Find where the given text appears and provide that cell's center as (x, y) coordinate. 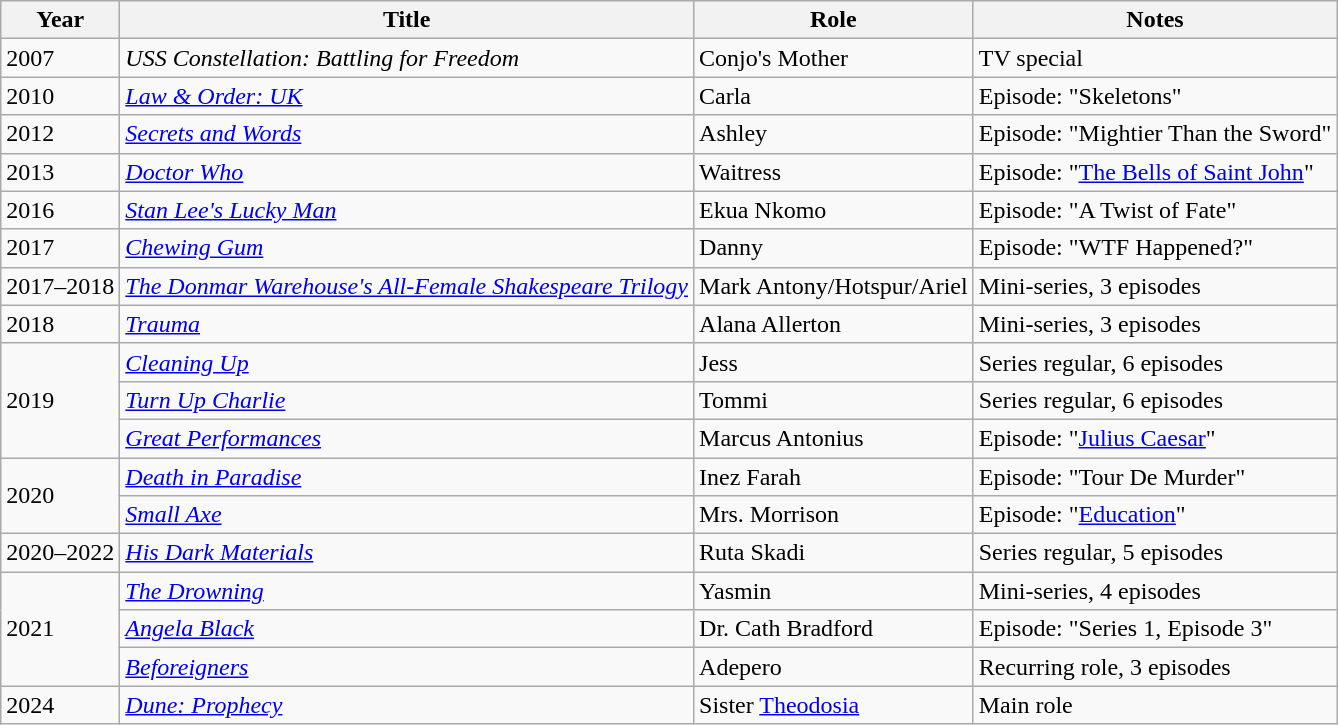
Dune: Prophecy (407, 705)
2013 (60, 172)
Episode: "The Bells of Saint John" (1155, 172)
Ekua Nkomo (834, 210)
Alana Allerton (834, 324)
Marcus Antonius (834, 438)
Episode: "Skeletons" (1155, 96)
Trauma (407, 324)
Episode: "Education" (1155, 515)
2018 (60, 324)
Chewing Gum (407, 248)
Great Performances (407, 438)
Angela Black (407, 629)
Notes (1155, 20)
Secrets and Words (407, 134)
Death in Paradise (407, 477)
Cleaning Up (407, 362)
2010 (60, 96)
Mrs. Morrison (834, 515)
Jess (834, 362)
2016 (60, 210)
2017 (60, 248)
Mark Antony/Hotspur/Ariel (834, 286)
His Dark Materials (407, 553)
Carla (834, 96)
Ashley (834, 134)
Title (407, 20)
2021 (60, 629)
The Donmar Warehouse's All-Female Shakespeare Trilogy (407, 286)
Stan Lee's Lucky Man (407, 210)
Ruta Skadi (834, 553)
Recurring role, 3 episodes (1155, 667)
Role (834, 20)
Tommi (834, 400)
Episode: "WTF Happened?" (1155, 248)
Danny (834, 248)
Waitress (834, 172)
2020 (60, 496)
2020–2022 (60, 553)
Episode: "Mightier Than the Sword" (1155, 134)
Doctor Who (407, 172)
Series regular, 5 episodes (1155, 553)
Episode: "Series 1, Episode 3" (1155, 629)
2012 (60, 134)
USS Constellation: Battling for Freedom (407, 58)
Year (60, 20)
Small Axe (407, 515)
2019 (60, 400)
Episode: "Julius Caesar" (1155, 438)
Adepero (834, 667)
TV special (1155, 58)
Beforeigners (407, 667)
2024 (60, 705)
Yasmin (834, 591)
Dr. Cath Bradford (834, 629)
Sister Theodosia (834, 705)
Inez Farah (834, 477)
2017–2018 (60, 286)
Law & Order: UK (407, 96)
Episode: "A Twist of Fate" (1155, 210)
2007 (60, 58)
Main role (1155, 705)
Mini-series, 4 episodes (1155, 591)
Conjo's Mother (834, 58)
Turn Up Charlie (407, 400)
Episode: "Tour De Murder" (1155, 477)
The Drowning (407, 591)
